Locate the cell with the specified text and output its (X, Y) center coordinate. 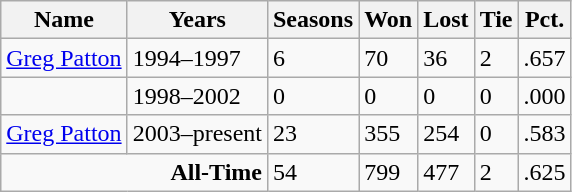
.583 (544, 134)
23 (312, 134)
.657 (544, 58)
54 (312, 172)
1998–2002 (197, 96)
70 (388, 58)
Years (197, 20)
.000 (544, 96)
.625 (544, 172)
Tie (496, 20)
2003–present (197, 134)
All-Time (134, 172)
Won (388, 20)
Seasons (312, 20)
1994–1997 (197, 58)
Name (64, 20)
6 (312, 58)
Lost (446, 20)
799 (388, 172)
355 (388, 134)
477 (446, 172)
254 (446, 134)
36 (446, 58)
Pct. (544, 20)
